Detect which cell encompasses the target text, then output its (X, Y) center coordinate. 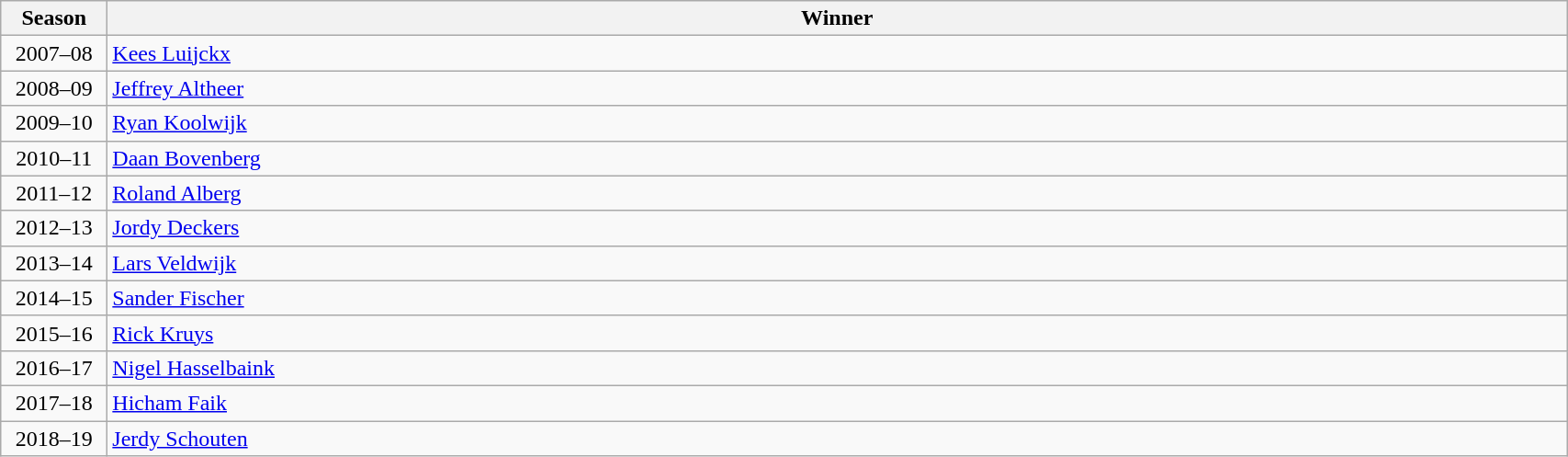
Jordy Deckers (838, 228)
Winner (838, 18)
2015–16 (54, 333)
2011–12 (54, 193)
Season (54, 18)
Daan Bovenberg (838, 158)
Jerdy Schouten (838, 439)
Rick Kruys (838, 333)
2017–18 (54, 403)
2008–09 (54, 88)
2009–10 (54, 123)
Sander Fischer (838, 298)
Lars Veldwijk (838, 263)
2012–13 (54, 228)
2016–17 (54, 368)
2007–08 (54, 53)
2018–19 (54, 439)
Ryan Koolwijk (838, 123)
2010–11 (54, 158)
Nigel Hasselbaink (838, 368)
Jeffrey Altheer (838, 88)
Roland Alberg (838, 193)
2014–15 (54, 298)
Kees Luijckx (838, 53)
2013–14 (54, 263)
Hicham Faik (838, 403)
